Provide the [x, y] coordinate of the cell's center where the given text is located.  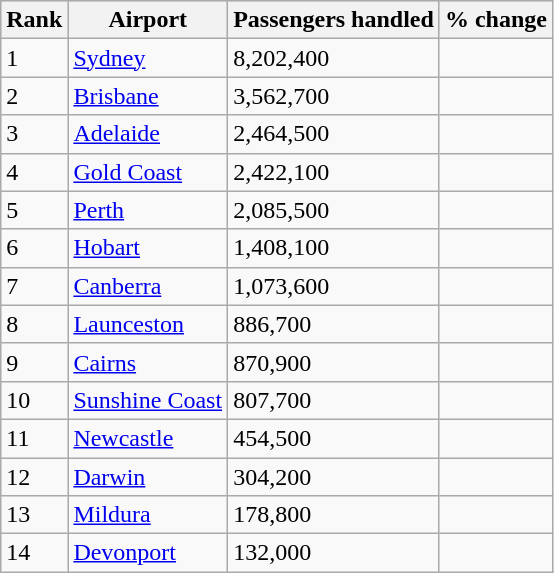
3,562,700 [334, 96]
304,200 [334, 477]
3 [34, 134]
178,800 [334, 515]
Canberra [148, 286]
870,900 [334, 362]
Newcastle [148, 438]
7 [34, 286]
Cairns [148, 362]
886,700 [334, 324]
Airport [148, 20]
Brisbane [148, 96]
Launceston [148, 324]
11 [34, 438]
454,500 [334, 438]
Perth [148, 210]
132,000 [334, 553]
14 [34, 553]
2,422,100 [334, 172]
Rank [34, 20]
13 [34, 515]
% change [496, 20]
Sunshine Coast [148, 400]
Mildura [148, 515]
6 [34, 248]
8,202,400 [334, 58]
2,464,500 [334, 134]
9 [34, 362]
Passengers handled [334, 20]
12 [34, 477]
Darwin [148, 477]
Adelaide [148, 134]
1,408,100 [334, 248]
5 [34, 210]
10 [34, 400]
807,700 [334, 400]
2 [34, 96]
Gold Coast [148, 172]
8 [34, 324]
4 [34, 172]
Hobart [148, 248]
1,073,600 [334, 286]
Devonport [148, 553]
1 [34, 58]
Sydney [148, 58]
2,085,500 [334, 210]
